Return the [X, Y] coordinate for the center point of the cell that contains the specified text.  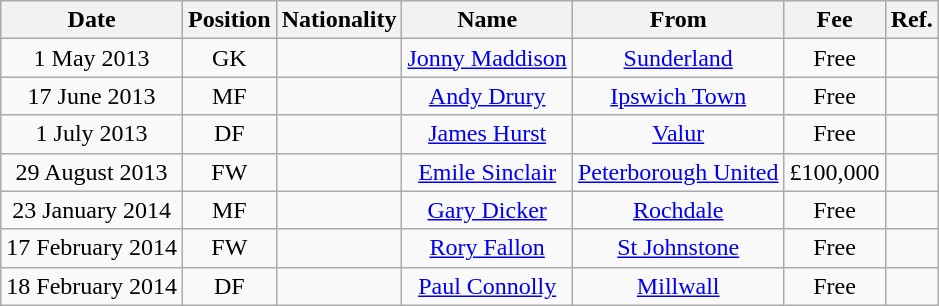
Position [229, 20]
23 January 2014 [92, 210]
From [678, 20]
Rochdale [678, 210]
Paul Connolly [487, 286]
Date [92, 20]
Nationality [339, 20]
St Johnstone [678, 248]
Millwall [678, 286]
Fee [834, 20]
James Hurst [487, 134]
17 June 2013 [92, 96]
Andy Drury [487, 96]
Valur [678, 134]
GK [229, 58]
17 February 2014 [92, 248]
£100,000 [834, 172]
18 February 2014 [92, 286]
Ipswich Town [678, 96]
1 May 2013 [92, 58]
Gary Dicker [487, 210]
Sunderland [678, 58]
Peterborough United [678, 172]
Emile Sinclair [487, 172]
Ref. [912, 20]
Rory Fallon [487, 248]
29 August 2013 [92, 172]
Name [487, 20]
Jonny Maddison [487, 58]
1 July 2013 [92, 134]
